Return [x, y] of the center of cell containing provided text 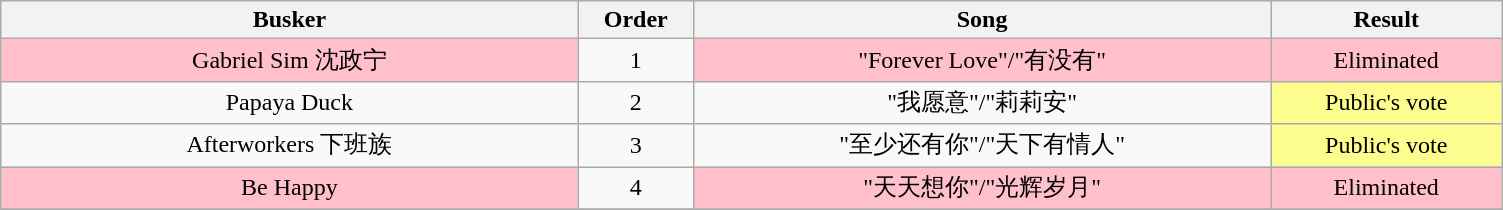
1 [636, 60]
"我愿意"/"莉莉安" [982, 102]
Be Happy [290, 188]
Papaya Duck [290, 102]
3 [636, 146]
Afterworkers 下班族 [290, 146]
"Forever Love"/"有没有" [982, 60]
"天天想你"/"光辉岁月" [982, 188]
Order [636, 20]
4 [636, 188]
"至少还有你"/"天下有情人" [982, 146]
Result [1386, 20]
Gabriel Sim 沈政宁 [290, 60]
Song [982, 20]
2 [636, 102]
Busker [290, 20]
